Return the [X, Y] coordinate for the center point of the cell that contains the specified text.  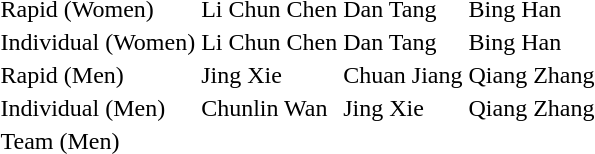
Dan Tang [403, 42]
Chunlin Wan [270, 108]
Chuan Jiang [403, 75]
Li Chun Chen [270, 42]
